From the cell containing the given text, extract its center point as (X, Y) coordinate. 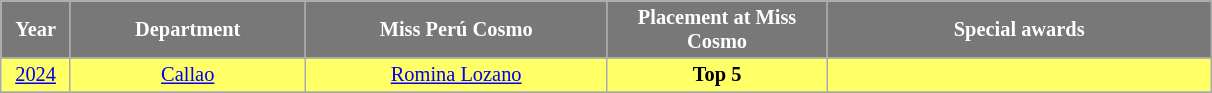
Placement at Miss Cosmo (717, 29)
Top 5 (717, 75)
Year (36, 29)
2024 (36, 75)
Romina Lozano (456, 75)
Callao (188, 75)
Miss Perú Cosmo (456, 29)
Department (188, 29)
Special awards (1020, 29)
